Find where the given text appears and provide that cell's center as [x, y] coordinate. 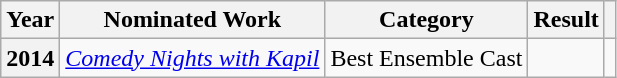
Comedy Nights with Kapil [192, 58]
Nominated Work [192, 20]
Best Ensemble Cast [426, 58]
Category [426, 20]
2014 [30, 58]
Year [30, 20]
Result [566, 20]
